Identify which cell holds the provided text, then report its [x, y] central coordinate. 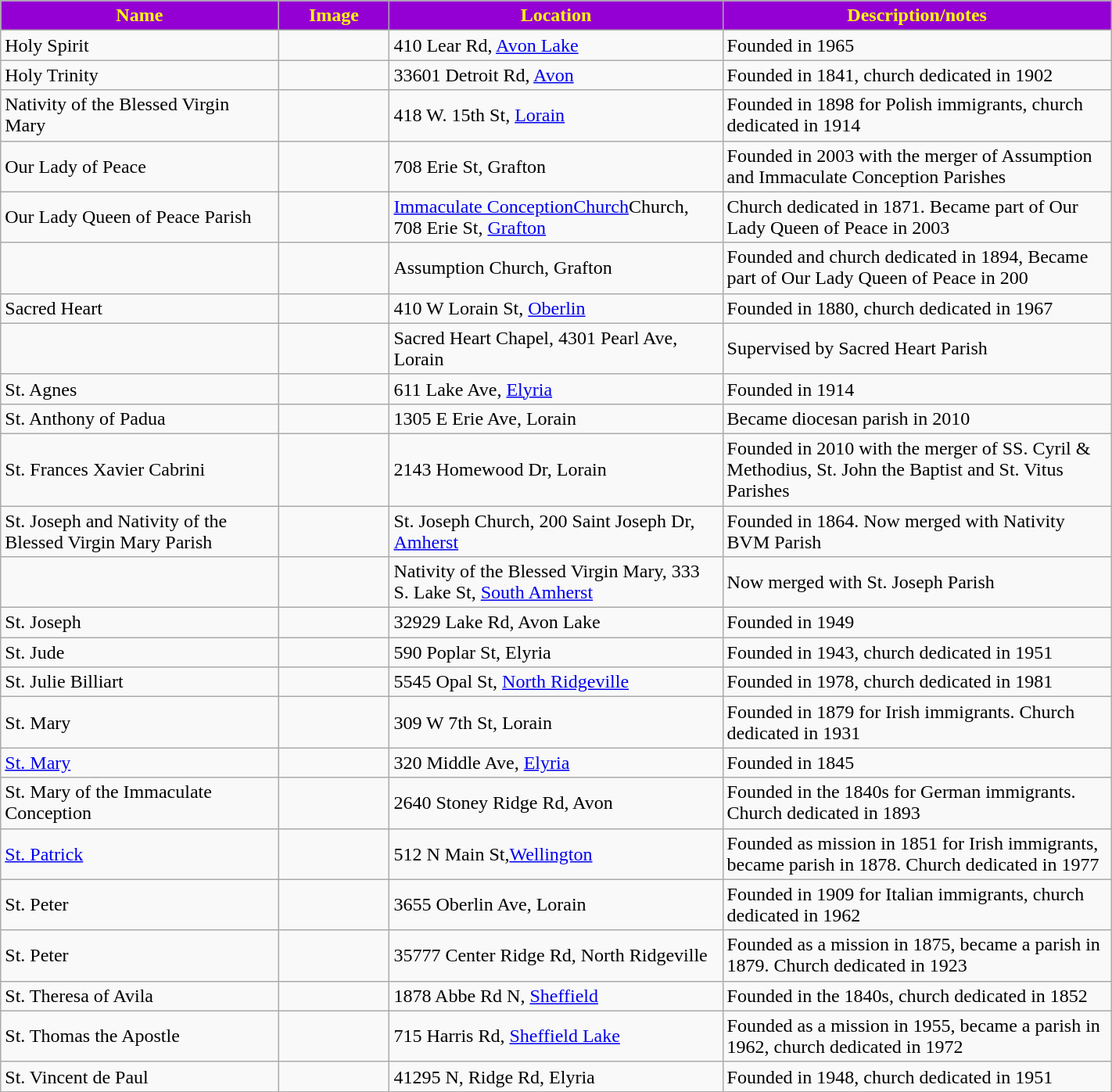
Our Lady Queen of Peace Parish [139, 217]
Nativity of the Blessed Virgin Mary, 333 S. Lake St, South Amherst [556, 582]
Founded in 1914 [917, 389]
Image [334, 16]
St. Frances Xavier Cabrini [139, 469]
1305 E Erie Ave, Lorain [556, 418]
410 W Lorain St, Oberlin [556, 308]
Became diocesan parish in 2010 [917, 418]
309 W 7th St, Lorain [556, 723]
Founded in 1845 [917, 763]
Assumption Church, Grafton [556, 268]
Founded as a mission in 1875, became a parish in 1879. Church dedicated in 1923 [917, 956]
Founded in 1948, church dedicated in 1951 [917, 1076]
Founded in 1898 for Polish immigrants, church dedicated in 1914 [917, 116]
Description/notes [917, 16]
Founded and church dedicated in 1894, Became part of Our Lady Queen of Peace in 200 [917, 268]
Founded in 1880, church dedicated in 1967 [917, 308]
Now merged with St. Joseph Parish [917, 582]
St. Joseph Church, 200 Saint Joseph Dr, Amherst [556, 530]
St. Patrick [139, 854]
Founded in the 1840s for German immigrants. Church dedicated in 1893 [917, 803]
32929 Lake Rd, Avon Lake [556, 623]
Founded in 1943, church dedicated in 1951 [917, 652]
715 Harris Rd, Sheffield Lake [556, 1036]
41295 N, Ridge Rd, Elyria [556, 1076]
St. Mary of the Immaculate Conception [139, 803]
3655 Oberlin Ave, Lorain [556, 904]
611 Lake Ave, Elyria [556, 389]
Founded in 2003 with the merger of Assumption and Immaculate Conception Parishes [917, 166]
St. Joseph and Nativity of the Blessed Virgin Mary Parish [139, 530]
Supervised by Sacred Heart Parish [917, 349]
Sacred Heart Chapel, 4301 Pearl Ave, Lorain [556, 349]
35777 Center Ridge Rd, North Ridgeville [556, 956]
320 Middle Ave, Elyria [556, 763]
33601 Detroit Rd, Avon [556, 75]
Location [556, 16]
5545 Opal St, North Ridgeville [556, 682]
590 Poplar St, Elyria [556, 652]
Name [139, 16]
Founded in 2010 with the merger of SS. Cyril & Methodius, St. John the Baptist and St. Vitus Parishes [917, 469]
St. Anthony of Padua [139, 418]
St. Jude [139, 652]
Founded in 1879 for Irish immigrants. Church dedicated in 1931 [917, 723]
Founded in 1978, church dedicated in 1981 [917, 682]
Founded in 1841, church dedicated in 1902 [917, 75]
708 Erie St, Grafton [556, 166]
Founded as mission in 1851 for Irish immigrants, became parish in 1878. Church dedicated in 1977 [917, 854]
Founded as a mission in 1955, became a parish in 1962, church dedicated in 1972 [917, 1036]
418 W. 15th St, Lorain [556, 116]
St. Thomas the Apostle [139, 1036]
St. Theresa of Avila [139, 996]
Nativity of the Blessed Virgin Mary [139, 116]
Immaculate ConceptionChurchChurch, 708 Erie St, Grafton [556, 217]
410 Lear Rd, Avon Lake [556, 45]
St. Joseph [139, 623]
2640 Stoney Ridge Rd, Avon [556, 803]
512 N Main St,Wellington [556, 854]
1878 Abbe Rd N, Sheffield [556, 996]
Our Lady of Peace [139, 166]
Founded in 1909 for Italian immigrants, church dedicated in 1962 [917, 904]
St. Agnes [139, 389]
Church dedicated in 1871. Became part of Our Lady Queen of Peace in 2003 [917, 217]
St. Julie Billiart [139, 682]
Holy Spirit [139, 45]
St. Vincent de Paul [139, 1076]
2143 Homewood Dr, Lorain [556, 469]
Holy Trinity [139, 75]
Founded in the 1840s, church dedicated in 1852 [917, 996]
Founded in 1949 [917, 623]
Sacred Heart [139, 308]
Founded in 1864. Now merged with Nativity BVM Parish [917, 530]
Founded in 1965 [917, 45]
